Capture the cell that displays the provided text and extract its [X, Y] central coordinate. 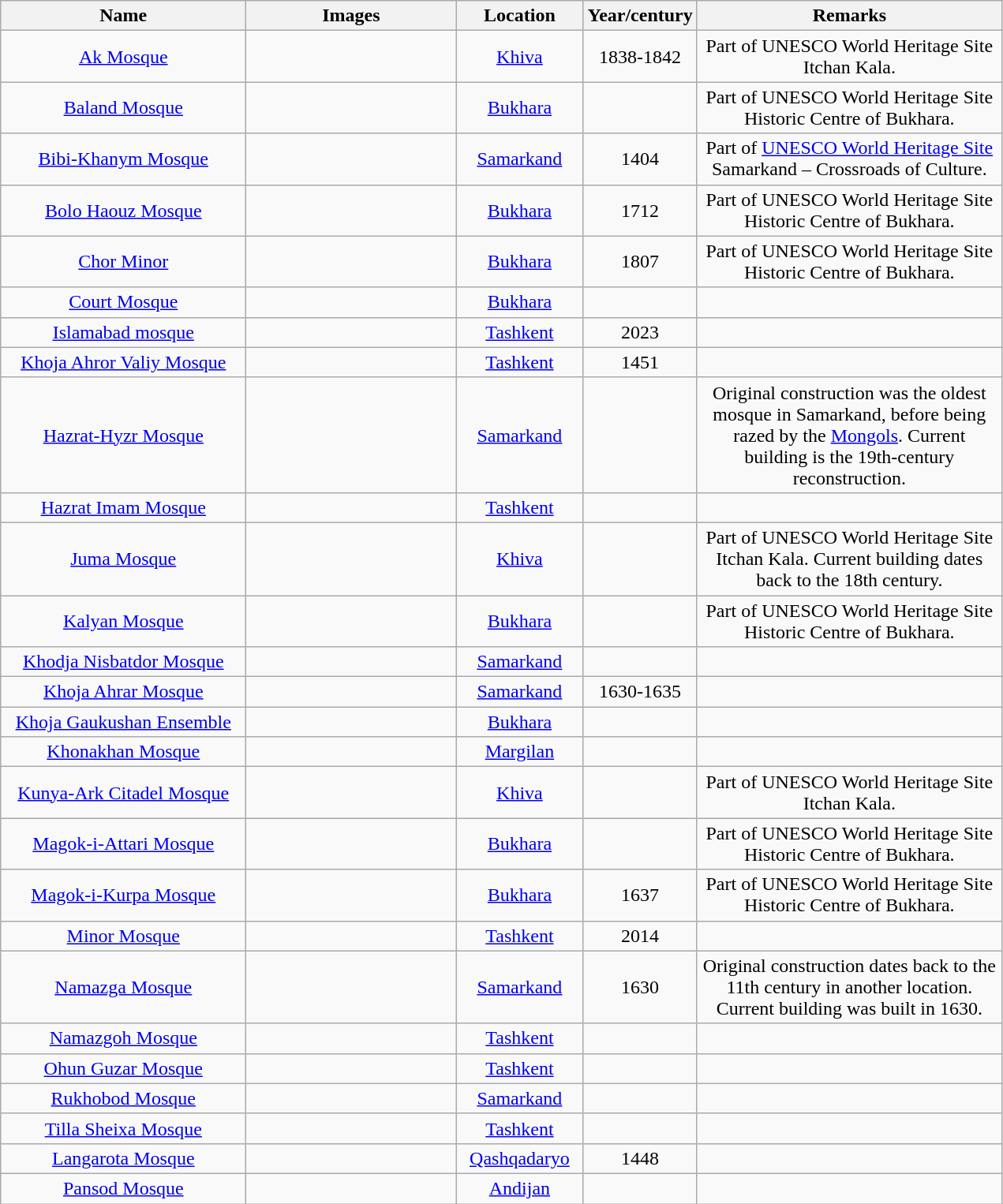
Bibi-Khanym Mosque [123, 159]
Original construction dates back to the 11th century in another location. Current building was built in 1630. [849, 987]
Qashqadaryo [519, 1158]
1838-1842 [640, 57]
1712 [640, 210]
Langarota Mosque [123, 1158]
1404 [640, 159]
Khodja Nisbatdor Mosque [123, 662]
Kalyan Mosque [123, 620]
Part of UNESCO World Heritage Site Itchan Kala. Current building dates back to the 18th century. [849, 559]
1807 [640, 262]
1630 [640, 987]
2014 [640, 936]
Ak Mosque [123, 57]
1448 [640, 1158]
Magok-i-Attari Mosque [123, 844]
1451 [640, 362]
Remarks [849, 16]
2023 [640, 332]
Juma Mosque [123, 559]
Minor Mosque [123, 936]
Rukhobod Mosque [123, 1098]
Chor Minor [123, 262]
Khoja Ahrar Mosque [123, 692]
Kunya-Ark Citadel Mosque [123, 792]
Court Mosque [123, 302]
Baland Mosque [123, 107]
1637 [640, 895]
Hazrat Imam Mosque [123, 507]
1630-1635 [640, 692]
Islamabad mosque [123, 332]
Bolo Haouz Mosque [123, 210]
Khonakhan Mosque [123, 752]
Ohun Guzar Mosque [123, 1068]
Andijan [519, 1188]
Year/century [640, 16]
Namazgoh Mosque [123, 1038]
Tilla Sheixa Mosque [123, 1128]
Hazrat-Hyzr Mosque [123, 435]
Original construction was the oldest mosque in Samarkand, before being razed by the Mongols. Current building is the 19th-century reconstruction. [849, 435]
Images [351, 16]
Magok-i-Kurpa Mosque [123, 895]
Pansod Mosque [123, 1188]
Name [123, 16]
Location [519, 16]
Namazga Mosque [123, 987]
Part of UNESCO World Heritage Site Samarkand – Crossroads of Culture. [849, 159]
Khoja Gaukushan Ensemble [123, 722]
Margilan [519, 752]
Khoja Ahror Valiy Mosque [123, 362]
